Scan for the cell matching the given text and deliver its [X, Y] coordinate at center. 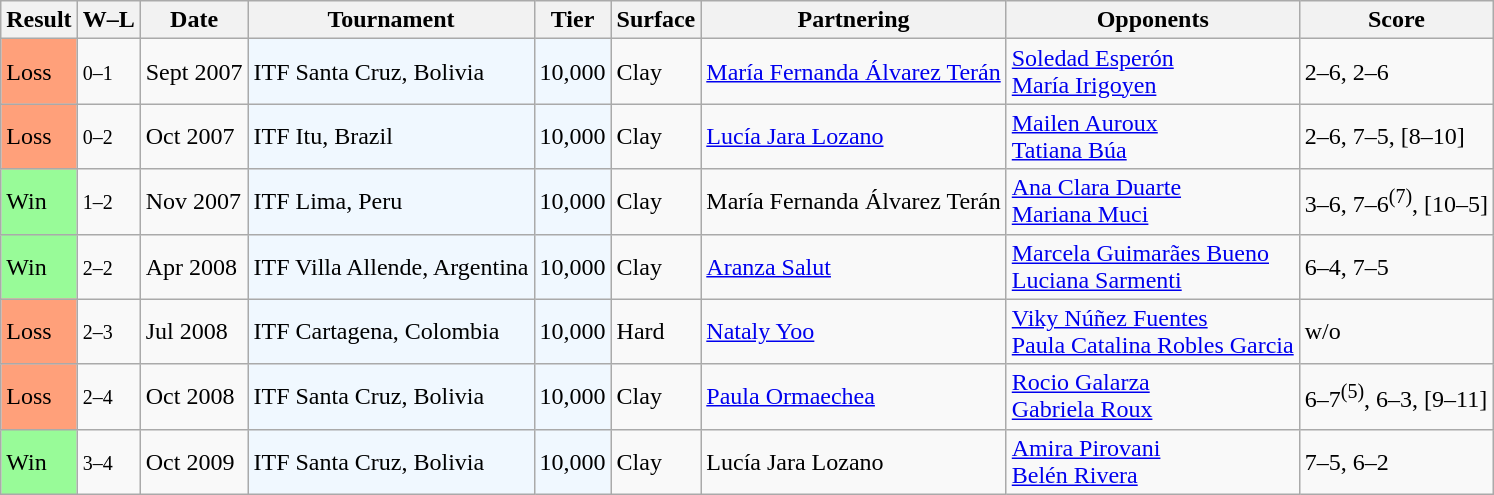
Opponents [1152, 20]
Tier [572, 20]
Rocio Galarza Gabriela Roux [1152, 396]
Sept 2007 [194, 72]
Aranza Salut [854, 266]
6–4, 7–5 [1396, 266]
2–3 [108, 332]
Oct 2007 [194, 136]
Mailen Auroux Tatiana Búa [1152, 136]
Paula Ormaechea [854, 396]
Surface [656, 20]
0–2 [108, 136]
Nataly Yoo [854, 332]
Ana Clara Duarte Mariana Muci [1152, 202]
2–2 [108, 266]
Oct 2008 [194, 396]
2–6, 7–5, [8–10] [1396, 136]
Amira Pirovani Belén Rivera [1152, 462]
Apr 2008 [194, 266]
Hard [656, 332]
ITF Lima, Peru [391, 202]
0–1 [108, 72]
ITF Cartagena, Colombia [391, 332]
Score [1396, 20]
Marcela Guimarães Bueno Luciana Sarmenti [1152, 266]
7–5, 6–2 [1396, 462]
Jul 2008 [194, 332]
w/o [1396, 332]
2–4 [108, 396]
Nov 2007 [194, 202]
6–7(5), 6–3, [9–11] [1396, 396]
3–6, 7–6(7), [10–5] [1396, 202]
Result [39, 20]
1–2 [108, 202]
Date [194, 20]
3–4 [108, 462]
ITF Itu, Brazil [391, 136]
Oct 2009 [194, 462]
Soledad Esperón María Irigoyen [1152, 72]
Viky Núñez Fuentes Paula Catalina Robles Garcia [1152, 332]
ITF Villa Allende, Argentina [391, 266]
Partnering [854, 20]
2–6, 2–6 [1396, 72]
Tournament [391, 20]
W–L [108, 20]
